Extract the [x, y] coordinate from the center of the cell holding the provided text.  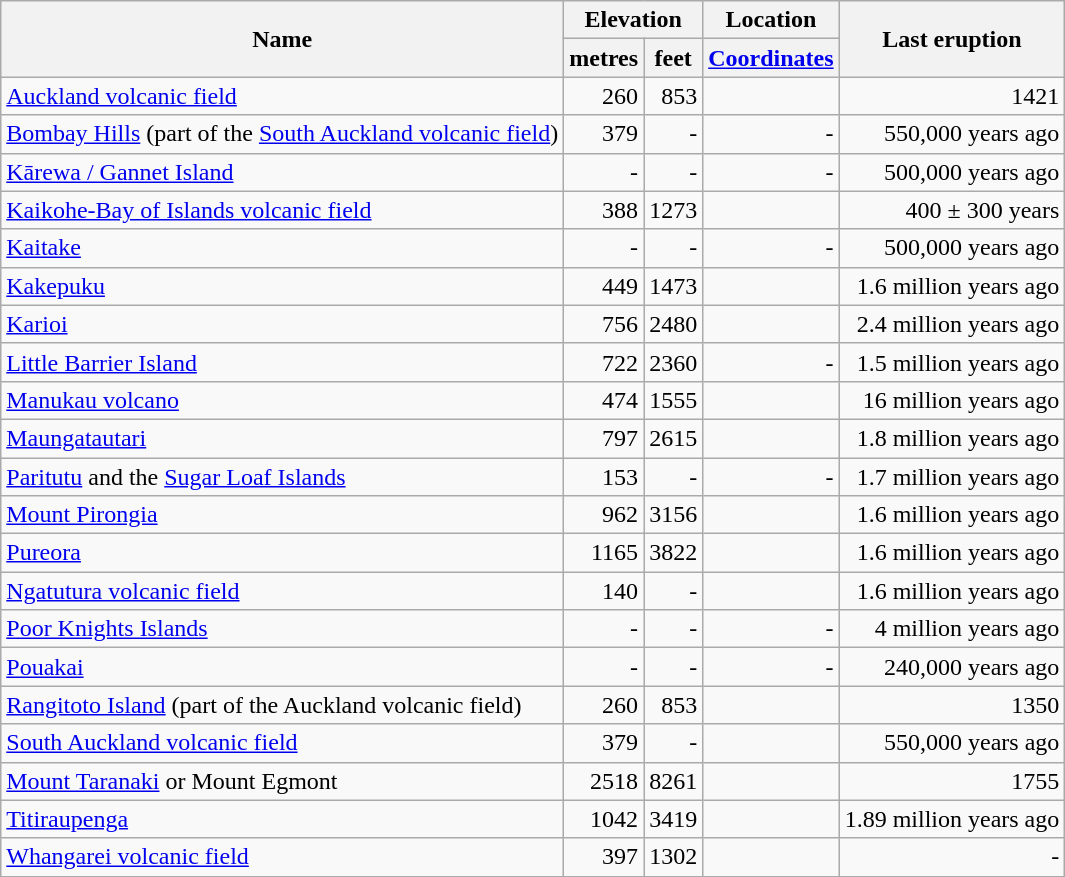
1.5 million years ago [952, 362]
metres [604, 58]
Coordinates [771, 58]
South Auckland volcanic field [282, 743]
Name [282, 39]
Kakepuku [282, 286]
2518 [604, 781]
Kārewa / Gannet Island [282, 172]
449 [604, 286]
Little Barrier Island [282, 362]
Mount Taranaki or Mount Egmont [282, 781]
1421 [952, 96]
400 ± 300 years [952, 210]
Location [771, 20]
140 [604, 591]
2480 [674, 324]
Pouakai [282, 667]
3419 [674, 819]
Whangarei volcanic field [282, 857]
Ngatutura volcanic field [282, 591]
4 million years ago [952, 629]
240,000 years ago [952, 667]
Manukau volcano [282, 400]
Kaitake [282, 248]
feet [674, 58]
1302 [674, 857]
3822 [674, 553]
474 [604, 400]
Paritutu and the Sugar Loaf Islands [282, 477]
3156 [674, 515]
Mount Pirongia [282, 515]
1755 [952, 781]
Titiraupenga [282, 819]
1473 [674, 286]
1.89 million years ago [952, 819]
1555 [674, 400]
1.8 million years ago [952, 438]
2615 [674, 438]
797 [604, 438]
397 [604, 857]
1273 [674, 210]
16 million years ago [952, 400]
1350 [952, 705]
Bombay Hills (part of the South Auckland volcanic field) [282, 134]
153 [604, 477]
2360 [674, 362]
8261 [674, 781]
Rangitoto Island (part of the Auckland volcanic field) [282, 705]
722 [604, 362]
1042 [604, 819]
Pureora [282, 553]
1.7 million years ago [952, 477]
Poor Knights Islands [282, 629]
Karioi [282, 324]
1165 [604, 553]
Last eruption [952, 39]
2.4 million years ago [952, 324]
Maungatautari [282, 438]
Kaikohe-Bay of Islands volcanic field [282, 210]
388 [604, 210]
756 [604, 324]
Elevation [634, 20]
Auckland volcanic field [282, 96]
962 [604, 515]
